Pinpoint the cell where the given text exists, returning its [x, y] midpoint coordinate. 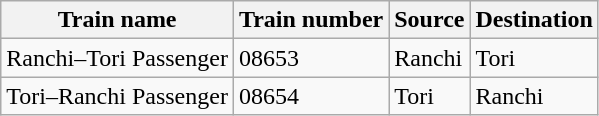
08654 [310, 96]
Source [430, 20]
Destination [534, 20]
Tori–Ranchi Passenger [118, 96]
Train number [310, 20]
Ranchi–Tori Passenger [118, 58]
Train name [118, 20]
08653 [310, 58]
